Pinpoint the cell where the given text exists, returning its [x, y] midpoint coordinate. 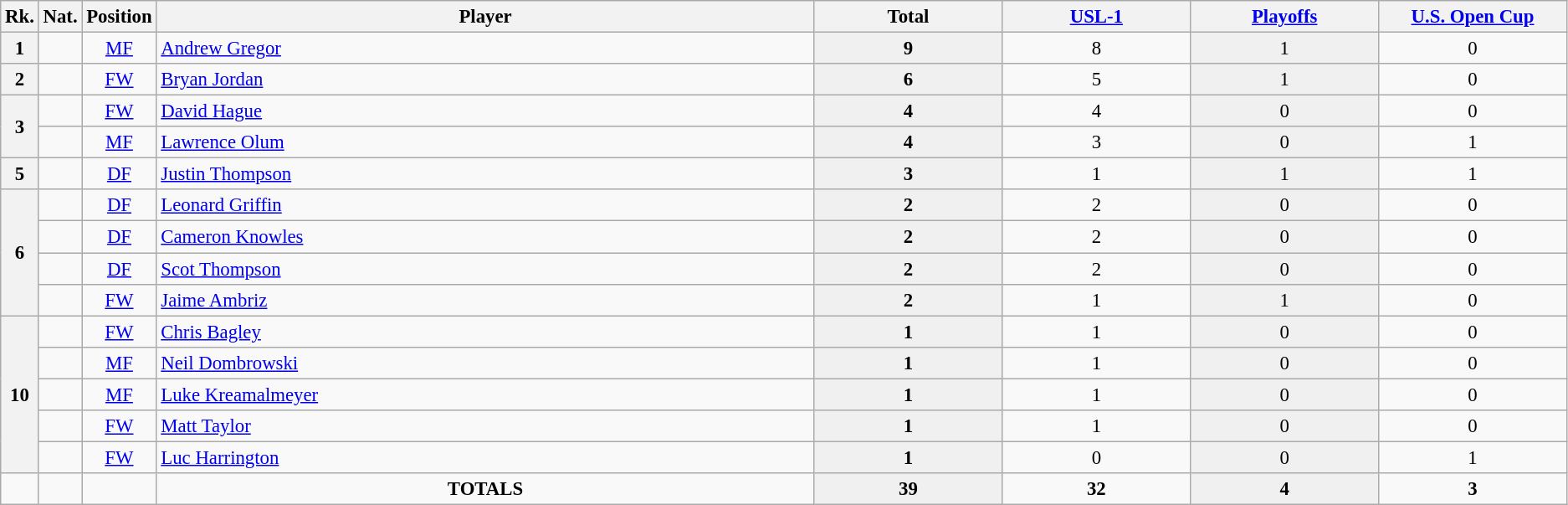
USL-1 [1096, 17]
Luke Kreamalmeyer [485, 394]
Luc Harrington [485, 457]
32 [1096, 489]
Andrew Gregor [485, 49]
Total [909, 17]
U.S. Open Cup [1473, 17]
Neil Dombrowski [485, 363]
Jaime Ambriz [485, 300]
David Hague [485, 111]
Cameron Knowles [485, 237]
Position [119, 17]
Chris Bagley [485, 332]
Rk. [20, 17]
8 [1096, 49]
TOTALS [485, 489]
Player [485, 17]
Bryan Jordan [485, 80]
9 [909, 49]
Leonard Griffin [485, 205]
Scot Thompson [485, 269]
Playoffs [1285, 17]
39 [909, 489]
Justin Thompson [485, 174]
Lawrence Olum [485, 142]
Nat. [60, 17]
10 [20, 394]
Matt Taylor [485, 426]
